Capture the cell that displays the provided text and extract its (x, y) central coordinate. 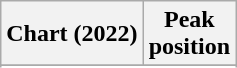
Chart (2022) (72, 34)
Peakposition (189, 34)
